From the cell containing the given text, extract its center point as [X, Y] coordinate. 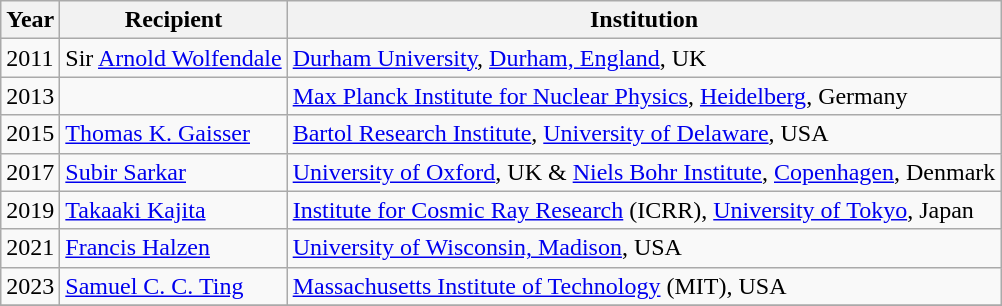
University of Wisconsin, Madison, USA [644, 248]
Bartol Research Institute, University of Delaware, USA [644, 134]
2015 [30, 134]
Massachusetts Institute of Technology (MIT), USA [644, 286]
University of Oxford, UK & Niels Bohr Institute, Copenhagen, Denmark [644, 172]
2021 [30, 248]
Thomas K. Gaisser [174, 134]
2017 [30, 172]
Max Planck Institute for Nuclear Physics, Heidelberg, Germany [644, 96]
Samuel C. C. Ting [174, 286]
2011 [30, 58]
Recipient [174, 20]
Subir Sarkar [174, 172]
Takaaki Kajita [174, 210]
Durham University, Durham, England, UK [644, 58]
Francis Halzen [174, 248]
Sir Arnold Wolfendale [174, 58]
Institution [644, 20]
Institute for Cosmic Ray Research (ICRR), University of Tokyo, Japan [644, 210]
2023 [30, 286]
2019 [30, 210]
2013 [30, 96]
Year [30, 20]
